Scan for the cell matching the given text and deliver its (x, y) coordinate at center. 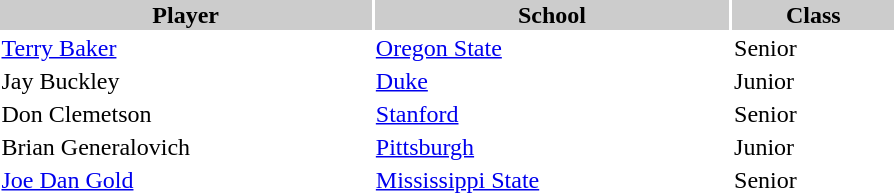
Player (186, 15)
Duke (552, 81)
Pittsburgh (552, 147)
Don Clemetson (186, 114)
School (552, 15)
Oregon State (552, 48)
Stanford (552, 114)
Class (814, 15)
Brian Generalovich (186, 147)
Terry Baker (186, 48)
Jay Buckley (186, 81)
